Scan for the cell matching the given text and deliver its [X, Y] coordinate at center. 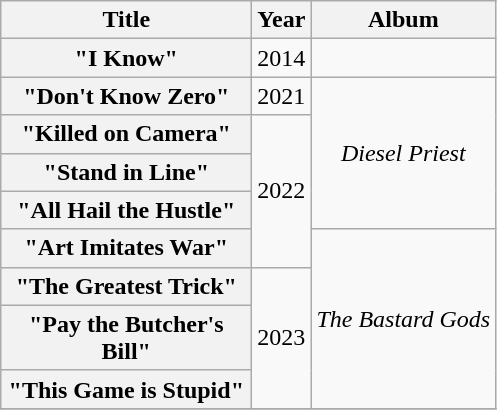
"I Know" [126, 58]
Diesel Priest [404, 153]
Title [126, 20]
"Stand in Line" [126, 172]
2022 [282, 191]
"Pay the Butcher's Bill" [126, 338]
Album [404, 20]
"This Game is Stupid" [126, 389]
"The Greatest Trick" [126, 286]
2023 [282, 338]
Year [282, 20]
"All Hail the Hustle" [126, 210]
The Bastard Gods [404, 318]
2021 [282, 96]
2014 [282, 58]
"Don't Know Zero" [126, 96]
"Killed on Camera" [126, 134]
"Art Imitates War" [126, 248]
